For the text-containing cell, return its midpoint in (x, y) coordinate format. 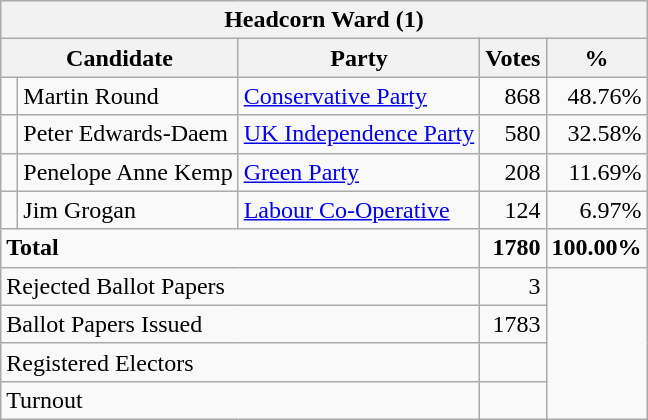
1783 (513, 324)
Turnout (240, 400)
Ballot Papers Issued (240, 324)
1780 (513, 248)
Total (240, 248)
11.69% (596, 172)
Headcorn Ward (1) (324, 20)
3 (513, 286)
% (596, 58)
124 (513, 210)
100.00% (596, 248)
Rejected Ballot Papers (240, 286)
32.58% (596, 134)
Martin Round (128, 96)
Jim Grogan (128, 210)
Candidate (120, 58)
208 (513, 172)
48.76% (596, 96)
UK Independence Party (359, 134)
Registered Electors (240, 362)
Penelope Anne Kemp (128, 172)
Green Party (359, 172)
Conservative Party (359, 96)
580 (513, 134)
Party (359, 58)
868 (513, 96)
6.97% (596, 210)
Labour Co-Operative (359, 210)
Peter Edwards-Daem (128, 134)
Votes (513, 58)
